Search for the cell housing the specified text and yield its (x, y) center coordinate. 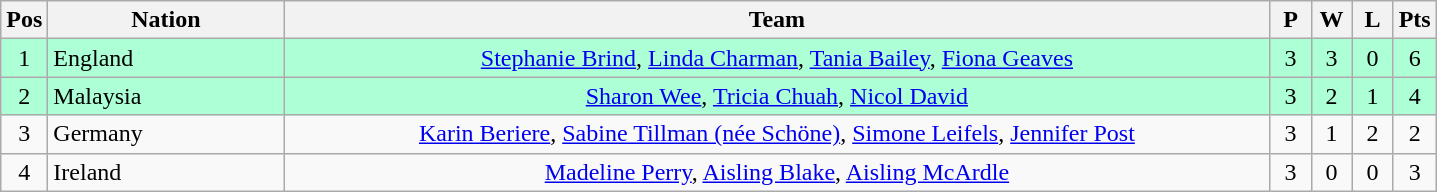
P (1290, 20)
Pts (1414, 20)
L (1372, 20)
Karin Beriere, Sabine Tillman (née Schöne), Simone Leifels, Jennifer Post (777, 134)
Malaysia (166, 96)
Madeline Perry, Aisling Blake, Aisling McArdle (777, 172)
Ireland (166, 172)
Sharon Wee, Tricia Chuah, Nicol David (777, 96)
W (1332, 20)
England (166, 58)
Nation (166, 20)
Team (777, 20)
Germany (166, 134)
Stephanie Brind, Linda Charman, Tania Bailey, Fiona Geaves (777, 58)
Pos (24, 20)
6 (1414, 58)
